For the text-containing cell, return its midpoint in [X, Y] coordinate format. 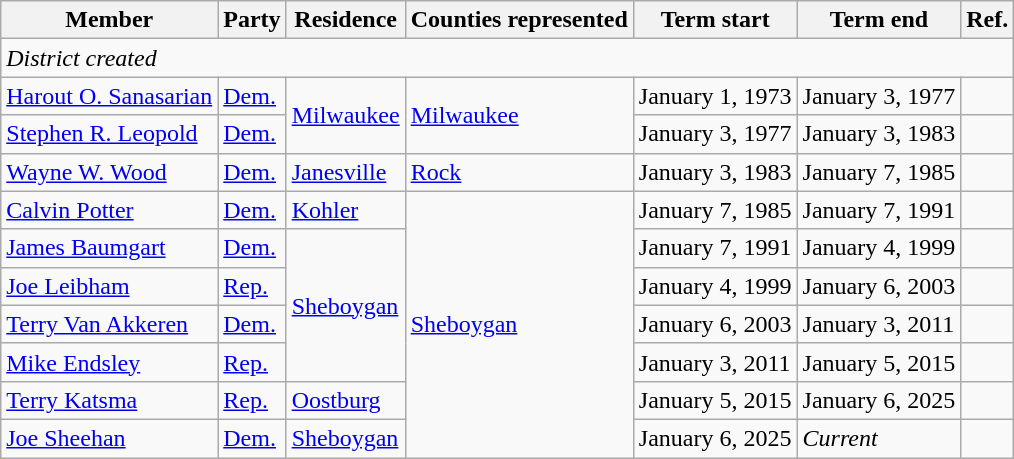
Member [110, 20]
Rock [519, 172]
District created [508, 58]
Harout O. Sanasarian [110, 96]
Mike Endsley [110, 362]
Term end [879, 20]
Ref. [988, 20]
Kohler [346, 210]
James Baumgart [110, 248]
Janesville [346, 172]
January 1, 1973 [715, 96]
Terry Van Akkeren [110, 324]
Terry Katsma [110, 400]
Wayne W. Wood [110, 172]
Term start [715, 20]
Oostburg [346, 400]
Calvin Potter [110, 210]
Counties represented [519, 20]
Residence [346, 20]
Current [879, 438]
Joe Leibham [110, 286]
Stephen R. Leopold [110, 134]
Joe Sheehan [110, 438]
Party [252, 20]
